Search for the cell housing the specified text and yield its (X, Y) center coordinate. 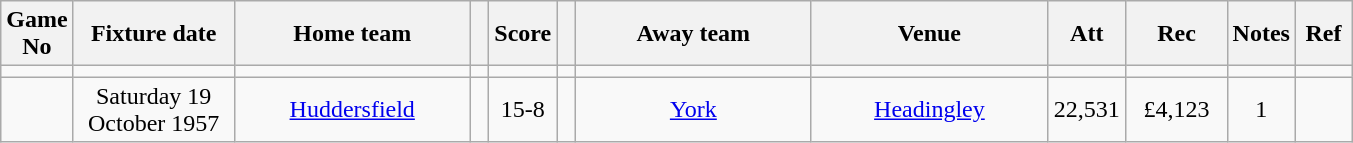
Home team (352, 34)
Away team (693, 34)
Venue (929, 34)
Saturday 19 October 1957 (154, 110)
1 (1261, 110)
Rec (1176, 34)
Score (523, 34)
£4,123 (1176, 110)
22,531 (1086, 110)
Game No (37, 34)
York (693, 110)
Ref (1323, 34)
Fixture date (154, 34)
Notes (1261, 34)
Headingley (929, 110)
15-8 (523, 110)
Att (1086, 34)
Huddersfield (352, 110)
